Return the [X, Y] coordinate for the center point of the cell that contains the specified text.  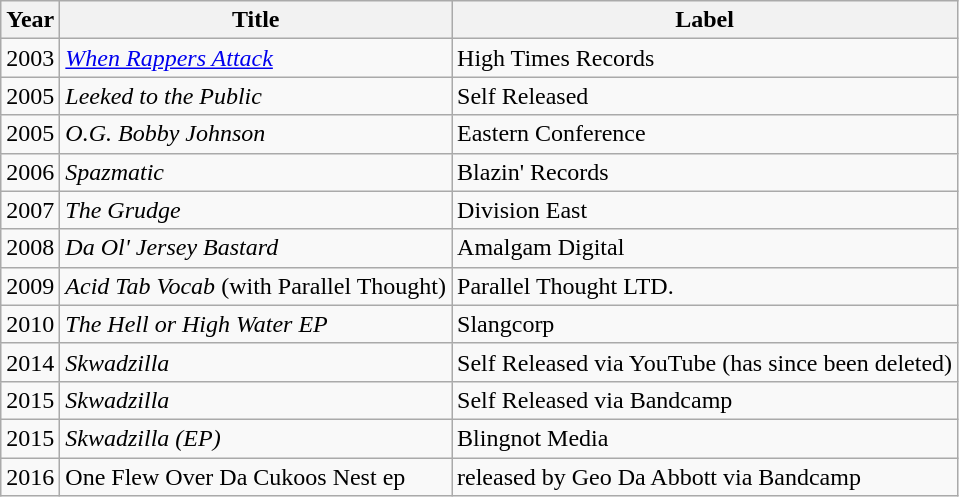
Eastern Conference [705, 134]
2003 [30, 58]
Parallel Thought LTD. [705, 286]
2006 [30, 172]
Self Released [705, 96]
2008 [30, 248]
The Hell or High Water EP [256, 324]
released by Geo Da Abbott via Bandcamp [705, 477]
High Times Records [705, 58]
Division East [705, 210]
Blazin' Records [705, 172]
2016 [30, 477]
2007 [30, 210]
Skwadzilla (EP) [256, 438]
Year [30, 20]
Amalgam Digital [705, 248]
Self Released via Bandcamp [705, 400]
Self Released via YouTube (has since been deleted) [705, 362]
Slangcorp [705, 324]
Spazmatic [256, 172]
Blingnot Media [705, 438]
Acid Tab Vocab (with Parallel Thought) [256, 286]
2010 [30, 324]
One Flew Over Da Cukoos Nest ep [256, 477]
When Rappers Attack [256, 58]
O.G. Bobby Johnson [256, 134]
Da Ol' Jersey Bastard [256, 248]
Label [705, 20]
Leeked to the Public [256, 96]
The Grudge [256, 210]
Title [256, 20]
2009 [30, 286]
2014 [30, 362]
